From the cell containing the given text, extract its center point as (X, Y) coordinate. 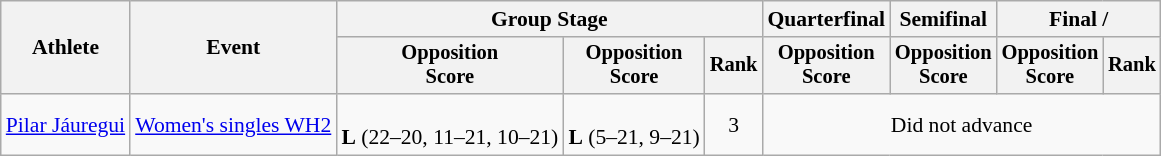
L (5–21, 9–21) (634, 124)
Pilar Jáuregui (66, 124)
L (22–20, 11–21, 10–21) (450, 124)
Athlete (66, 48)
Group Stage (549, 19)
Semifinal (944, 19)
Women's singles WH2 (233, 124)
Event (233, 48)
3 (734, 124)
Did not advance (961, 124)
Final / (1079, 19)
Quarterfinal (826, 19)
